Extract the (X, Y) coordinate from the center of the cell holding the provided text.  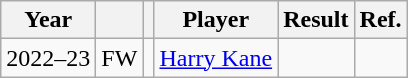
Player (216, 20)
Year (48, 20)
Result (316, 20)
Ref. (380, 20)
Harry Kane (216, 58)
2022–23 (48, 58)
FW (120, 58)
